Provide the [x, y] coordinate of the cell's center where the given text is located.  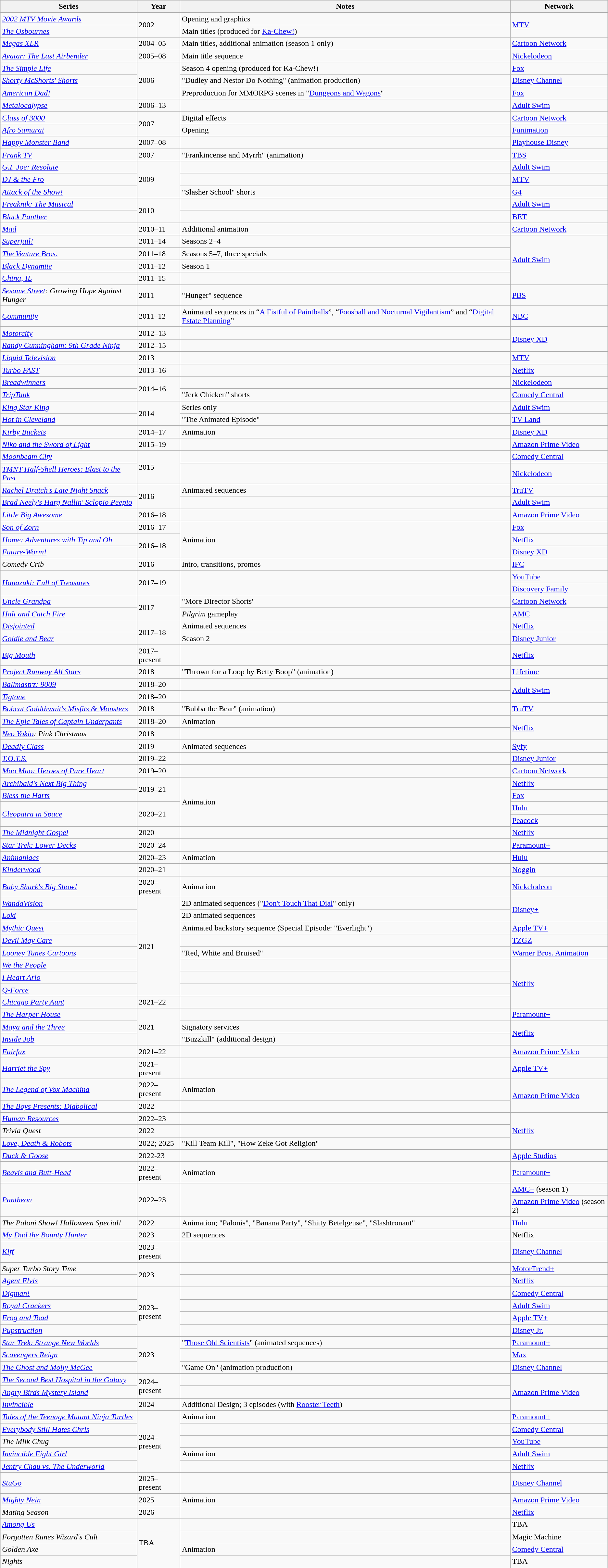
Network [559, 6]
Lifetime [559, 672]
Community [69, 316]
Freaknik: The Musical [69, 204]
"The Animated Episode" [345, 420]
2007–08 [158, 142]
2021–present [158, 1069]
"Frankincense and Myrrh" (animation) [345, 155]
China, IL [69, 278]
2012–13 [158, 333]
2022; 2025 [158, 1143]
G4 [559, 192]
Big Mouth [69, 655]
Chicago Party Aunt [69, 1002]
2017–19 [158, 583]
The Paloni Show! Halloween Special! [69, 1223]
The Milk Chug [69, 1442]
King Star King [69, 407]
Son of Zorn [69, 527]
Fairfax [69, 1052]
2011–14 [158, 241]
Agent Elvis [69, 1281]
Mad [69, 229]
Discovery Family [559, 589]
Future-Worm! [69, 552]
2020–23 [158, 857]
BET [559, 217]
DJ & the Fro [69, 180]
Disney+ [559, 909]
2015–19 [158, 444]
Nights [69, 1562]
Opening [345, 130]
Devil May Care [69, 940]
Season 2 [345, 639]
2010–11 [158, 229]
Golden Axe [69, 1549]
2010 [158, 210]
Shorty McShorts' Shorts [69, 81]
Halt and Catch Fire [69, 614]
Neo Yokio: Pink Christmas [69, 734]
2D sequences [345, 1235]
2017–18 [158, 632]
2006 [158, 81]
Disney Jr. [559, 1330]
T.O.T.S. [69, 758]
TMNT Half-Shell Heroes: Blast to the Past [69, 474]
Animation; "Palonis", "Banana Party", "Shitty Betelgeuse", "Slashtronaut" [345, 1223]
Animated backstory sequence (Special Episode: "Everlight") [345, 928]
Series only [345, 407]
2020–present [158, 887]
2019–20 [158, 771]
IFC [559, 564]
Main title sequence [345, 56]
Loki [69, 916]
Warner Bros. Animation [559, 953]
2026 [158, 1512]
2009 [158, 180]
"Slasher School" shorts [345, 192]
Moonbeam City [69, 457]
Hanazuki: Full of Treasures [69, 583]
MotorTrend+ [559, 1269]
Invincible Fight Girl [69, 1454]
Pantheon [69, 1200]
Rachel Dratch's Late Night Snack [69, 490]
StuGo [69, 1483]
Jentry Chau vs. The Underworld [69, 1466]
Avatar: The Last Airbender [69, 56]
Apple Studios [559, 1156]
"Kill Team Kill", "How Zeke Got Religion" [345, 1143]
Human Resources [69, 1119]
2011 [158, 295]
Max [559, 1355]
Star Trek: Strange New Worlds [69, 1343]
Angry Birds Mystery Island [69, 1392]
Digital effects [345, 118]
Signatory services [345, 1027]
Class of 3000 [69, 118]
We the People [69, 965]
Comedy Crib [69, 564]
TripTank [69, 395]
Series [69, 6]
Pilgrim gameplay [345, 614]
Duck & Goose [69, 1156]
"Those Old Scientists" (animated sequences) [345, 1343]
TBS [559, 155]
Archibald's Next Big Thing [69, 783]
Superjail! [69, 241]
Frog and Toad [69, 1318]
Funimation [559, 130]
2025 [158, 1500]
Tigtone [69, 697]
Niko and the Sword of Light [69, 444]
Royal Crackers [69, 1306]
Frank TV [69, 155]
2019 [158, 746]
The Venture Bros. [69, 254]
The Simple Life [69, 68]
Ballmastrz: 9009 [69, 684]
Harriet the Spy [69, 1069]
Animaniacs [69, 857]
2019–22 [158, 758]
Afro Samurai [69, 130]
2011–18 [158, 254]
2020–24 [158, 845]
American Dad! [69, 93]
Maya and the Three [69, 1027]
Tales of the Teenage Mutant Ninja Turtles [69, 1417]
Hot in Cleveland [69, 420]
The Second Best Hospital in the Galaxy [69, 1380]
Peacock [559, 820]
Main titles, additional animation (season 1 only) [345, 44]
Digman! [69, 1293]
The Harper House [69, 1015]
Amazon Prime Video (season 2) [559, 1206]
Beavis and Butt-Head [69, 1172]
Noggin [559, 870]
"Red, White and Bruised" [345, 953]
Notes [345, 6]
Liquid Television [69, 358]
Animated sequences in “A Fistful of Paintballs”, “Foosball and Nocturnal Vigilantism” and “Digital Estate Planning” [345, 316]
Metalocalypse [69, 105]
Inside Job [69, 1039]
PBS [559, 295]
Kirby Buckets [69, 432]
The Legend of Vox Machina [69, 1089]
Baby Shark's Big Show! [69, 887]
Turbo FAST [69, 370]
AMC+ (season 1) [559, 1189]
AMC [559, 614]
2006–13 [158, 105]
Bless the Harts [69, 796]
NBC [559, 316]
Additional Design; 3 episodes (with Rooster Teeth) [345, 1404]
Disjointed [69, 626]
My Dad the Bounty Hunter [69, 1235]
Magic Machine [559, 1537]
Forgotten Runes Wizard's Cult [69, 1537]
Q-Force [69, 990]
Sesame Street: Growing Hope Against Hunger [69, 295]
Kinderwood [69, 870]
Uncle Grandpa [69, 601]
2016–17 [158, 527]
Bobcat Goldthwait's Misfits & Monsters [69, 709]
Invincible [69, 1404]
Seasons 2–4 [345, 241]
Syfy [559, 746]
2004–05 [158, 44]
Pupstruction [69, 1330]
Deadly Class [69, 746]
Looney Tunes Cartoons [69, 953]
Home: Adventures with Tip and Oh [69, 539]
"Game On" (animation production) [345, 1367]
The Osbournes [69, 31]
2017–present [158, 655]
Black Dynamite [69, 266]
TV Land [559, 420]
"Thrown for a Loop by Betty Boop" (animation) [345, 672]
Intro, transitions, promos [345, 564]
2024 [158, 1404]
"Jerk Chicken" shorts [345, 395]
Motorcity [69, 333]
Cleopatra in Space [69, 814]
WandaVision [69, 903]
The Midnight Gospel [69, 833]
Preproduction for MMORPG scenes in "Dungeons and Wagons" [345, 93]
Megas XLR [69, 44]
Trivia Quest [69, 1131]
Mating Season [69, 1512]
Season 4 opening (produced for Ka-Chew!) [345, 68]
Brad Neely's Harg Nallin' Sclopio Peepio [69, 502]
2014 [158, 413]
2014–16 [158, 389]
Mighty Nein [69, 1500]
2022-23 [158, 1156]
Randy Cunningham: 9th Grade Ninja [69, 345]
Black Panther [69, 217]
Breadwinners [69, 383]
Mythic Quest [69, 928]
2017 [158, 608]
Star Trek: Lower Decks [69, 845]
Attack of the Show! [69, 192]
"More Director Shorts" [345, 601]
Everybody Still Hates Chris [69, 1429]
Scavengers Reign [69, 1355]
2002 MTV Movie Awards [69, 19]
"Dudley and Nestor Do Nothing" (animation production) [345, 81]
Project Runway All Stars [69, 672]
2020 [158, 833]
TZGZ [559, 940]
Additional animation [345, 229]
Goldie and Bear [69, 639]
2005–08 [158, 56]
The Epic Tales of Captain Underpants [69, 721]
2013 [158, 358]
2014–17 [158, 432]
Happy Monster Band [69, 142]
Kiff [69, 1252]
Love, Death & Robots [69, 1143]
2012–15 [158, 345]
Main titles (produced for Ka-Chew!) [345, 31]
Mao Mao: Heroes of Pure Heart [69, 771]
The Ghost and Molly McGee [69, 1367]
G.I. Joe: Resolute [69, 167]
Playhouse Disney [559, 142]
Season 1 [345, 266]
"Bubba the Bear" (animation) [345, 709]
Opening and graphics [345, 19]
2019–21 [158, 789]
Little Big Awesome [69, 515]
The Boys Presents: Diabolical [69, 1106]
Super Turbo Story Time [69, 1269]
"Buzzkill" (additional design) [345, 1039]
2D animated sequences [345, 916]
2015 [158, 467]
Seasons 5–7, three specials [345, 254]
I Heart Arlo [69, 977]
2002 [158, 25]
Among Us [69, 1524]
2013–16 [158, 370]
2025–present [158, 1483]
2D animated sequences ("Don't Touch That Dial" only) [345, 903]
Year [158, 6]
2011–15 [158, 278]
"Hunger" sequence [345, 295]
